Locate the cell with the specified text and output its (X, Y) center coordinate. 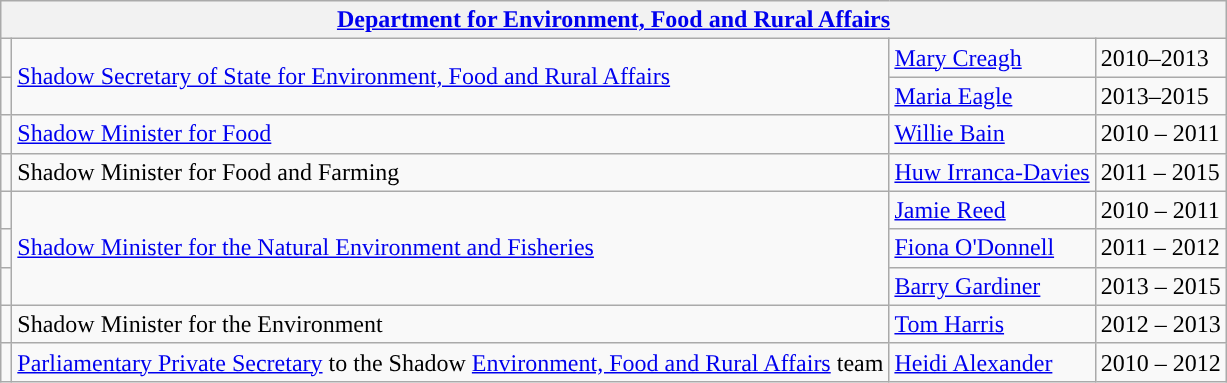
Willie Bain (992, 134)
Parliamentary Private Secretary to the Shadow Environment, Food and Rural Affairs team (450, 362)
Department for Environment, Food and Rural Affairs (614, 20)
2010–2013 (1160, 58)
2012 – 2013 (1160, 324)
2013 – 2015 (1160, 286)
Barry Gardiner (992, 286)
Huw Irranca-Davies (992, 172)
Tom Harris (992, 324)
Shadow Minister for Food and Farming (450, 172)
Jamie Reed (992, 210)
Shadow Secretary of State for Environment, Food and Rural Affairs (450, 77)
Shadow Minister for the Natural Environment and Fisheries (450, 248)
2010 – 2012 (1160, 362)
Shadow Minister for Food (450, 134)
Maria Eagle (992, 96)
Mary Creagh (992, 58)
Heidi Alexander (992, 362)
2011 – 2012 (1160, 248)
2011 – 2015 (1160, 172)
Fiona O'Donnell (992, 248)
2013–2015 (1160, 96)
Shadow Minister for the Environment (450, 324)
